For the text-containing cell, return its midpoint in [x, y] coordinate format. 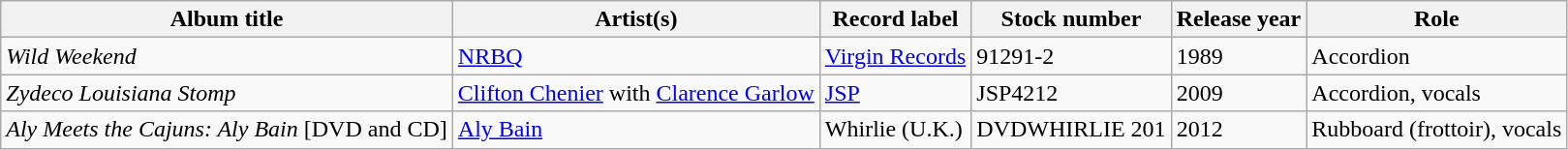
Album title [227, 19]
Record label [895, 19]
Whirlie (U.K.) [895, 130]
NRBQ [635, 56]
Aly Meets the Cajuns: Aly Bain [DVD and CD] [227, 130]
Aly Bain [635, 130]
Release year [1239, 19]
Accordion [1437, 56]
Virgin Records [895, 56]
91291-2 [1071, 56]
Accordion, vocals [1437, 93]
Wild Weekend [227, 56]
JSP4212 [1071, 93]
Stock number [1071, 19]
Clifton Chenier with Clarence Garlow [635, 93]
DVDWHIRLIE 201 [1071, 130]
Zydeco Louisiana Stomp [227, 93]
JSP [895, 93]
2009 [1239, 93]
Role [1437, 19]
1989 [1239, 56]
2012 [1239, 130]
Artist(s) [635, 19]
Rubboard (frottoir), vocals [1437, 130]
